Output the [X, Y] coordinate of the center of the cell containing the given text.  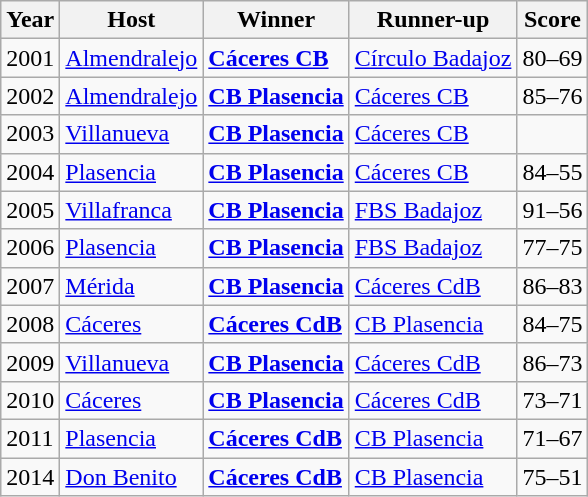
2004 [30, 172]
2011 [30, 438]
86–73 [552, 362]
2008 [30, 324]
Score [552, 20]
Don Benito [132, 477]
80–69 [552, 58]
Círculo Badajoz [433, 58]
84–75 [552, 324]
Villafranca [132, 210]
2014 [30, 477]
2007 [30, 286]
86–83 [552, 286]
2002 [30, 96]
77–75 [552, 248]
85–76 [552, 96]
2003 [30, 134]
Winner [276, 20]
2009 [30, 362]
2005 [30, 210]
84–55 [552, 172]
91–56 [552, 210]
Host [132, 20]
71–67 [552, 438]
2001 [30, 58]
73–71 [552, 400]
2006 [30, 248]
Mérida [132, 286]
Runner-up [433, 20]
Year [30, 20]
75–51 [552, 477]
2010 [30, 400]
